Pinpoint the cell where the given text exists, returning its [X, Y] midpoint coordinate. 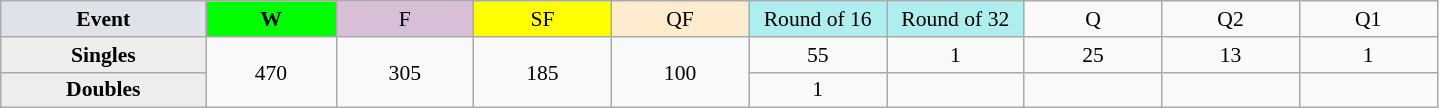
Q1 [1368, 19]
Event [104, 19]
Q2 [1231, 19]
Round of 16 [818, 19]
F [405, 19]
13 [1231, 55]
SF [543, 19]
55 [818, 55]
Round of 32 [955, 19]
470 [271, 72]
305 [405, 72]
185 [543, 72]
Doubles [104, 90]
25 [1093, 55]
W [271, 19]
Singles [104, 55]
Q [1093, 19]
100 [680, 72]
QF [680, 19]
